Detect which cell encompasses the target text, then output its (X, Y) center coordinate. 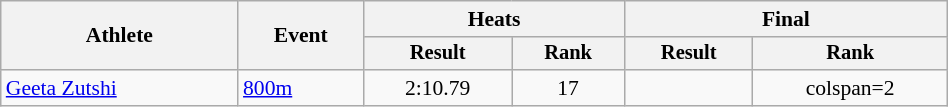
Geeta Zutshi (120, 88)
17 (568, 88)
2:10.79 (438, 88)
colspan=2 (850, 88)
Event (301, 36)
Final (786, 19)
Heats (494, 19)
800m (301, 88)
Athlete (120, 36)
